Search for the cell housing the specified text and yield its (x, y) center coordinate. 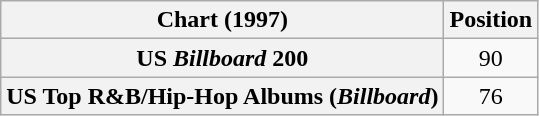
US Billboard 200 (222, 58)
76 (491, 96)
90 (491, 58)
Chart (1997) (222, 20)
Position (491, 20)
US Top R&B/Hip-Hop Albums (Billboard) (222, 96)
